Search for the cell housing the specified text and yield its [X, Y] center coordinate. 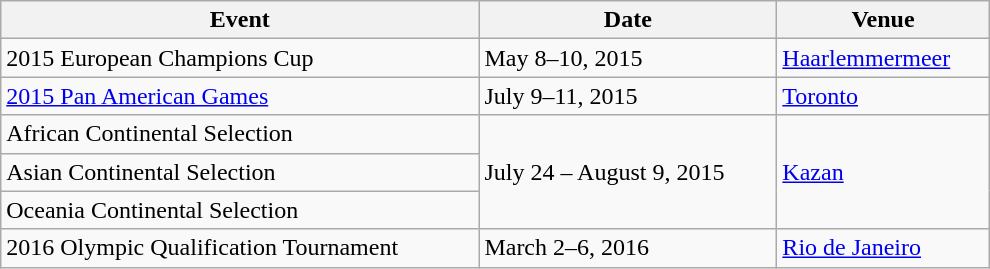
Haarlemmermeer [883, 58]
2016 Olympic Qualification Tournament [240, 248]
Toronto [883, 96]
March 2–6, 2016 [628, 248]
Event [240, 20]
African Continental Selection [240, 134]
2015 European Champions Cup [240, 58]
Venue [883, 20]
Rio de Janeiro [883, 248]
May 8–10, 2015 [628, 58]
Date [628, 20]
2015 Pan American Games [240, 96]
Oceania Continental Selection [240, 210]
July 9–11, 2015 [628, 96]
Asian Continental Selection [240, 172]
July 24 – August 9, 2015 [628, 172]
Kazan [883, 172]
